Find where the given text appears and provide that cell's center as [x, y] coordinate. 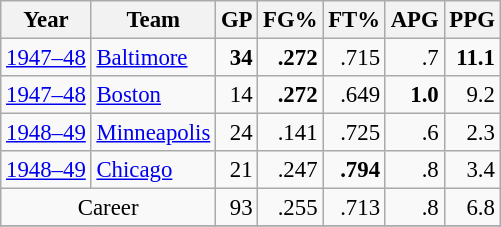
9.2 [472, 95]
FG% [290, 20]
11.1 [472, 58]
.713 [354, 208]
34 [237, 58]
.255 [290, 208]
3.4 [472, 170]
1.0 [414, 95]
.7 [414, 58]
GP [237, 20]
.715 [354, 58]
APG [414, 20]
14 [237, 95]
Year [46, 20]
93 [237, 208]
.725 [354, 133]
2.3 [472, 133]
21 [237, 170]
Chicago [153, 170]
Boston [153, 95]
PPG [472, 20]
Team [153, 20]
24 [237, 133]
.794 [354, 170]
.6 [414, 133]
.247 [290, 170]
FT% [354, 20]
Career [108, 208]
.141 [290, 133]
Baltimore [153, 58]
.649 [354, 95]
6.8 [472, 208]
Minneapolis [153, 133]
